Identify which cell holds the provided text, then report its [X, Y] central coordinate. 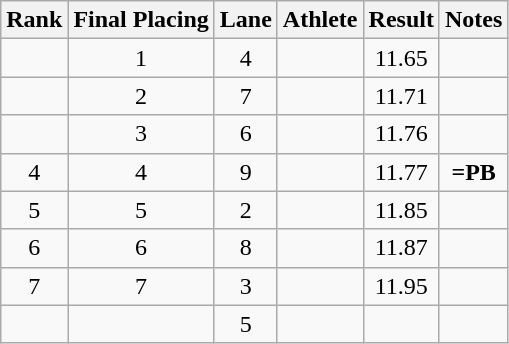
11.71 [401, 96]
8 [246, 248]
1 [141, 58]
Lane [246, 20]
Result [401, 20]
11.95 [401, 286]
11.76 [401, 134]
11.65 [401, 58]
11.77 [401, 172]
Notes [473, 20]
11.87 [401, 248]
=PB [473, 172]
Athlete [320, 20]
9 [246, 172]
Final Placing [141, 20]
Rank [34, 20]
11.85 [401, 210]
